Provide the (x, y) coordinate of the cell's center where the given text is located.  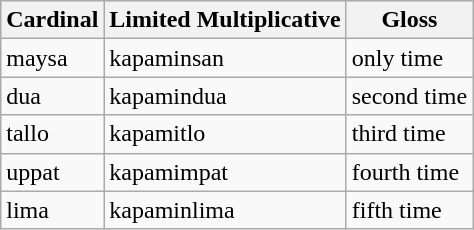
second time (409, 96)
dua (52, 96)
Limited Multiplicative (225, 20)
Cardinal (52, 20)
tallo (52, 134)
fifth time (409, 210)
Gloss (409, 20)
maysa (52, 58)
third time (409, 134)
kapamindua (225, 96)
kapamimpat (225, 172)
kapamitlo (225, 134)
fourth time (409, 172)
kapaminsan (225, 58)
only time (409, 58)
kapaminlima (225, 210)
uppat (52, 172)
lima (52, 210)
